Provide the [X, Y] coordinate of the cell's center where the given text is located.  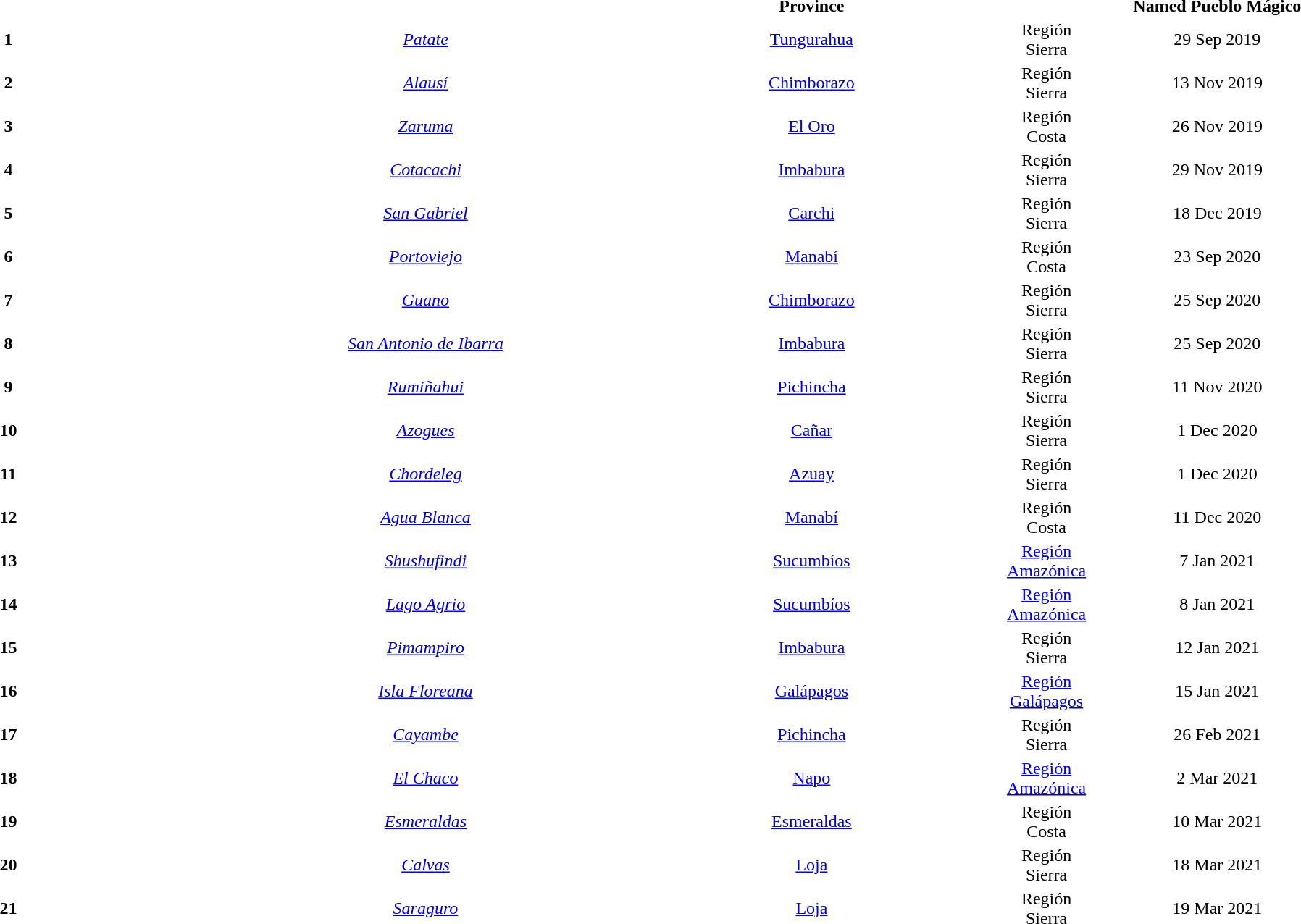
Patate [426, 39]
Portoviejo [426, 256]
Agua Blanca [426, 517]
Chordeleg [426, 474]
Cotacachi [426, 169]
Calvas [426, 865]
Carchi [811, 213]
Tungurahua [811, 39]
Cañar [811, 430]
Galápagos [811, 691]
Cayambe [426, 734]
Shushufindi [426, 560]
Pimampiro [426, 647]
Napo [811, 778]
El Chaco [426, 778]
Azuay [811, 474]
Isla Floreana [426, 691]
Guano [426, 300]
Región Galápagos [1046, 691]
Rumiñahui [426, 387]
Loja [811, 865]
San Gabriel [426, 213]
San Antonio de Ibarra [426, 343]
Azogues [426, 430]
Zaruma [426, 126]
El Oro [811, 126]
Alausí [426, 83]
Lago Agrio [426, 604]
